Locate the cell with the specified text and output its (x, y) center coordinate. 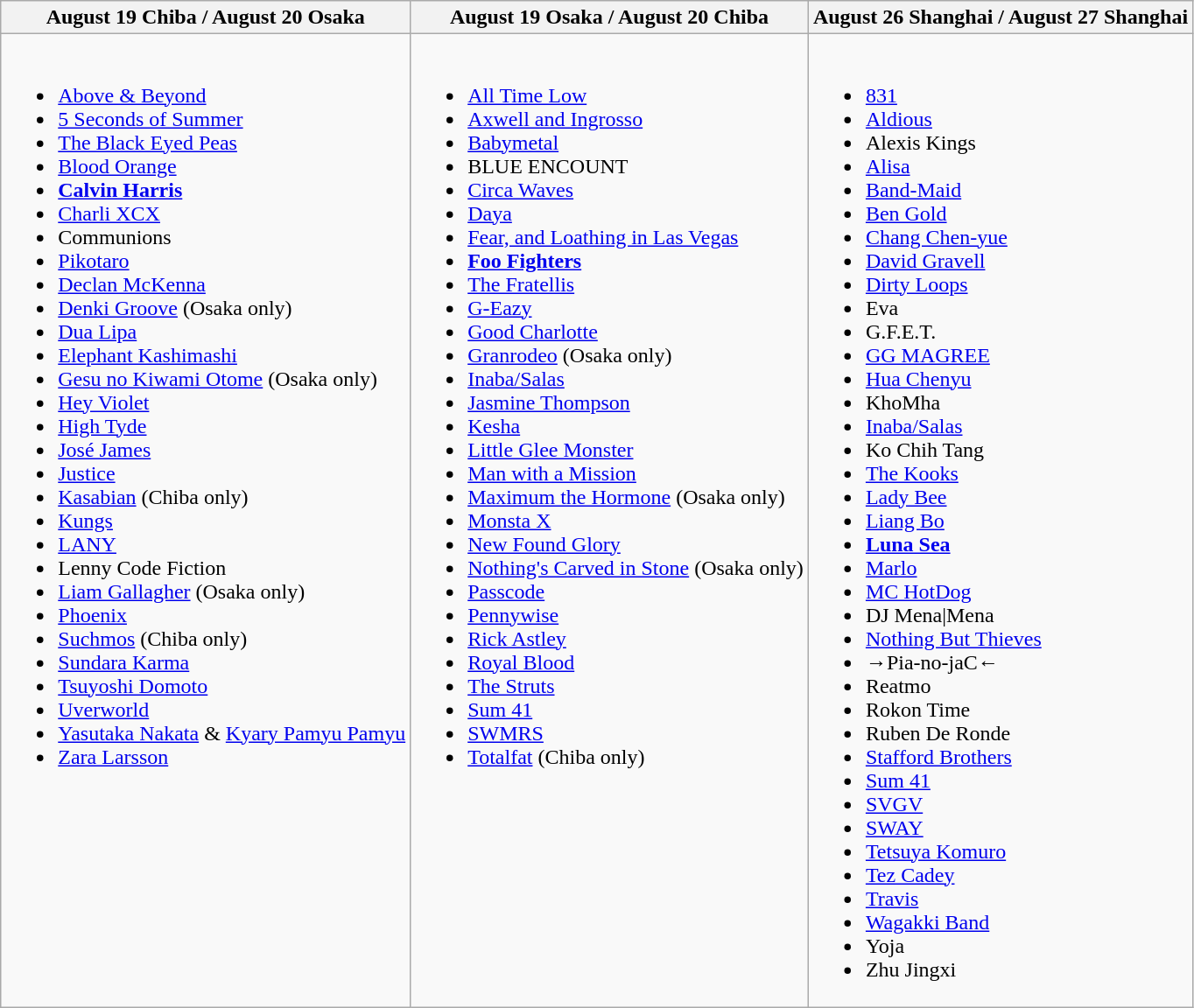
August 26 Shanghai / August 27 Shanghai (1000, 17)
August 19 Osaka / August 20 Chiba (609, 17)
August 19 Chiba / August 20 Osaka (206, 17)
